Search for the cell housing the specified text and yield its [x, y] center coordinate. 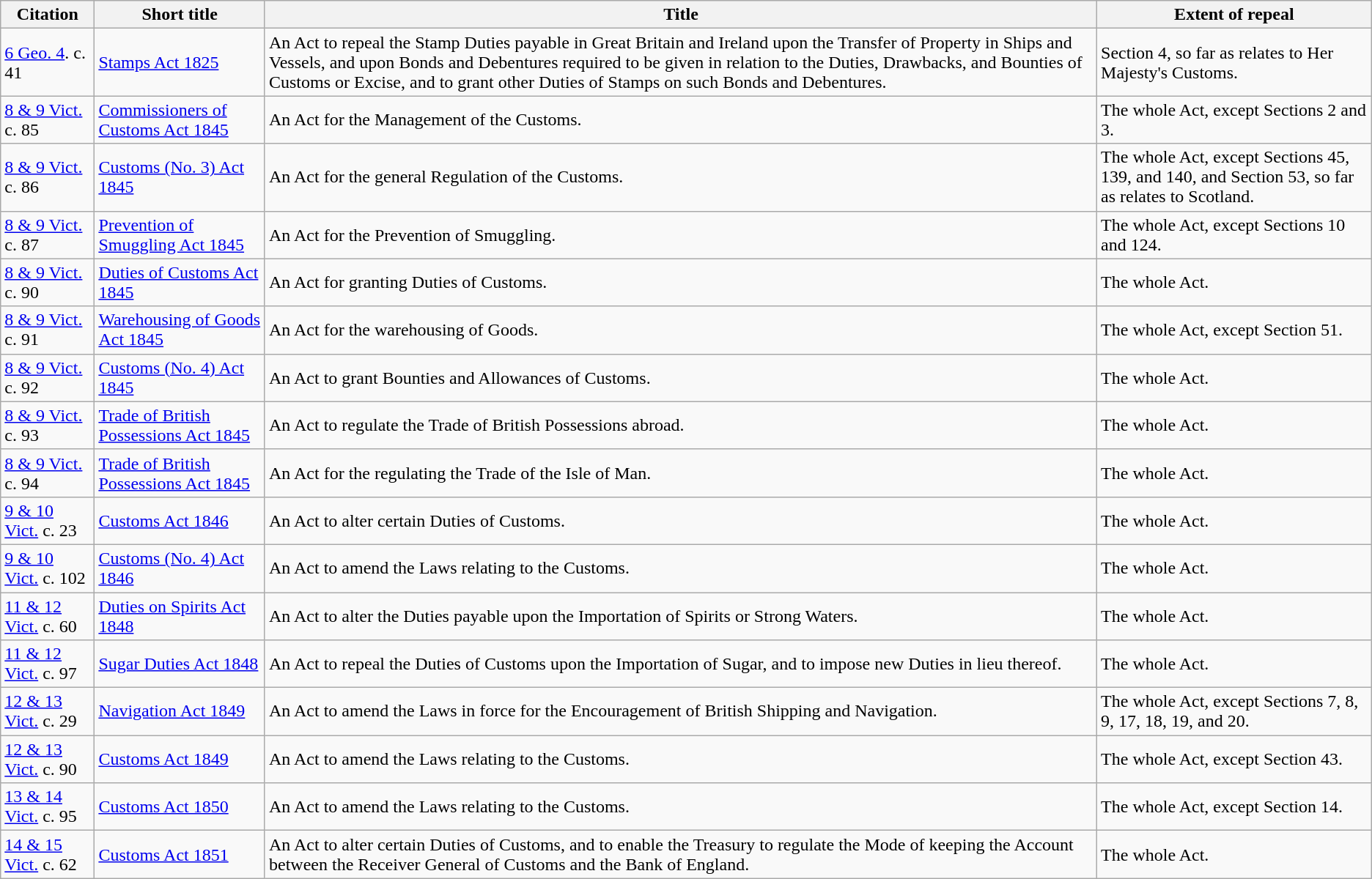
The whole Act, except Section 14. [1234, 807]
9 & 10 Vict. c. 102 [48, 568]
Short title [180, 15]
Section 4, so far as relates to Her Majesty's Customs. [1234, 62]
An Act for the warehousing of Goods. [680, 330]
Customs (No. 3) Act 1845 [180, 177]
8 & 9 Vict. c. 93 [48, 425]
Commissioners of Customs Act 1845 [180, 120]
13 & 14 Vict. c. 95 [48, 807]
12 & 13 Vict. c. 90 [48, 759]
The whole Act, except Section 51. [1234, 330]
An Act for granting Duties of Customs. [680, 283]
12 & 13 Vict. c. 29 [48, 712]
The whole Act, except Sections 10 and 124. [1234, 234]
An Act for the Management of the Customs. [680, 120]
8 & 9 Vict. c. 86 [48, 177]
Duties of Customs Act 1845 [180, 283]
11 & 12 Vict. c. 60 [48, 615]
Customs Act 1846 [180, 520]
Prevention of Smuggling Act 1845 [180, 234]
Title [680, 15]
Customs Act 1850 [180, 807]
Sugar Duties Act 1848 [180, 664]
Stamps Act 1825 [180, 62]
8 & 9 Vict. c. 87 [48, 234]
An Act to grant Bounties and Allowances of Customs. [680, 378]
Citation [48, 15]
An Act for the general Regulation of the Customs. [680, 177]
An Act to repeal the Duties of Customs upon the Importation of Sugar, and to impose new Duties in lieu thereof. [680, 664]
An Act to alter certain Duties of Customs. [680, 520]
Customs Act 1851 [180, 854]
11 & 12 Vict. c. 97 [48, 664]
6 Geo. 4. c. 41 [48, 62]
Duties on Spirits Act 1848 [180, 615]
8 & 9 Vict. c. 85 [48, 120]
8 & 9 Vict. c. 94 [48, 473]
Customs (No. 4) Act 1845 [180, 378]
An Act for the regulating the Trade of the Isle of Man. [680, 473]
Navigation Act 1849 [180, 712]
Warehousing of Goods Act 1845 [180, 330]
9 & 10 Vict. c. 23 [48, 520]
8 & 9 Vict. c. 92 [48, 378]
An Act to regulate the Trade of British Possessions abroad. [680, 425]
The whole Act, except Sections 45, 139, and 140, and Section 53, so far as relates to Scotland. [1234, 177]
Customs Act 1849 [180, 759]
An Act to amend the Laws in force for the Encouragement of British Shipping and Navigation. [680, 712]
The whole Act, except Sections 2 and 3. [1234, 120]
8 & 9 Vict. c. 90 [48, 283]
The whole Act, except Section 43. [1234, 759]
An Act for the Prevention of Smuggling. [680, 234]
Customs (No. 4) Act 1846 [180, 568]
14 & 15 Vict. c. 62 [48, 854]
The whole Act, except Sections 7, 8, 9, 17, 18, 19, and 20. [1234, 712]
8 & 9 Vict. c. 91 [48, 330]
Extent of repeal [1234, 15]
An Act to alter the Duties payable upon the Importation of Spirits or Strong Waters. [680, 615]
